Determine the [X, Y] coordinate at the center of the cell enclosing the given text.  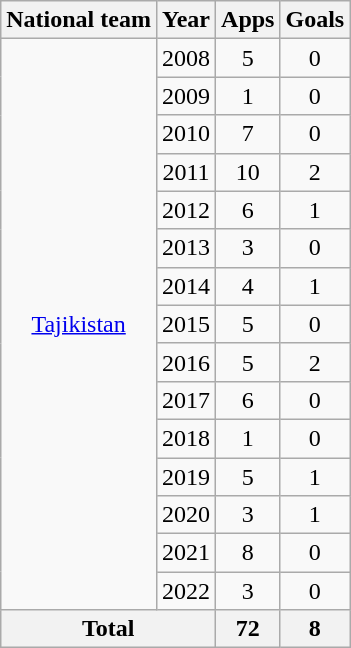
2010 [186, 134]
7 [248, 134]
2018 [186, 438]
2015 [186, 324]
4 [248, 286]
Year [186, 20]
2011 [186, 172]
2012 [186, 210]
National team [79, 20]
2019 [186, 477]
2021 [186, 553]
2020 [186, 515]
72 [248, 629]
2017 [186, 400]
2008 [186, 58]
10 [248, 172]
2009 [186, 96]
2014 [186, 286]
2013 [186, 248]
Goals [315, 20]
2016 [186, 362]
2022 [186, 591]
Apps [248, 20]
Total [108, 629]
Tajikistan [79, 324]
